Return (x, y) of the center of cell containing provided text 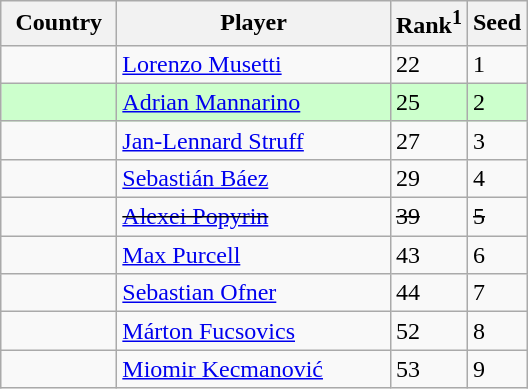
44 (428, 293)
9 (496, 369)
6 (496, 255)
43 (428, 255)
27 (428, 140)
25 (428, 102)
Country (59, 24)
Lorenzo Musetti (254, 64)
Jan-Lennard Struff (254, 140)
Adrian Mannarino (254, 102)
52 (428, 331)
22 (428, 64)
Rank1 (428, 24)
29 (428, 178)
Max Purcell (254, 255)
1 (496, 64)
8 (496, 331)
Player (254, 24)
4 (496, 178)
Seed (496, 24)
2 (496, 102)
Sebastian Ofner (254, 293)
39 (428, 217)
Sebastián Báez (254, 178)
5 (496, 217)
3 (496, 140)
Alexei Popyrin (254, 217)
Márton Fucsovics (254, 331)
Miomir Kecmanović (254, 369)
7 (496, 293)
53 (428, 369)
